From the cell containing the given text, extract its center point as [x, y] coordinate. 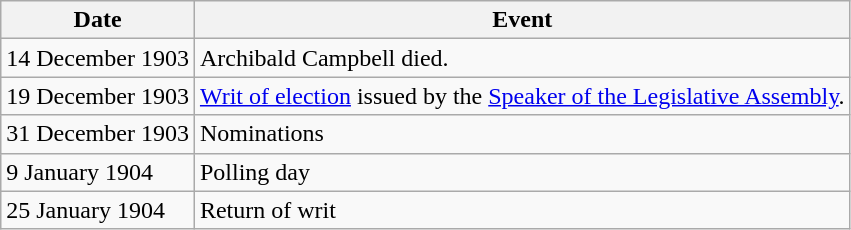
Archibald Campbell died. [522, 58]
Writ of election issued by the Speaker of the Legislative Assembly. [522, 96]
Return of writ [522, 210]
14 December 1903 [98, 58]
9 January 1904 [98, 172]
Polling day [522, 172]
Nominations [522, 134]
19 December 1903 [98, 96]
25 January 1904 [98, 210]
31 December 1903 [98, 134]
Event [522, 20]
Date [98, 20]
